Capture the cell that displays the provided text and extract its [X, Y] central coordinate. 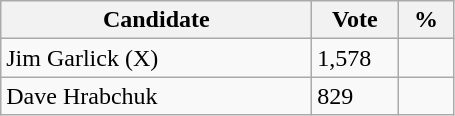
Candidate [156, 20]
Dave Hrabchuk [156, 96]
Jim Garlick (X) [156, 58]
829 [355, 96]
Vote [355, 20]
% [426, 20]
1,578 [355, 58]
